Search for the cell housing the specified text and yield its [X, Y] center coordinate. 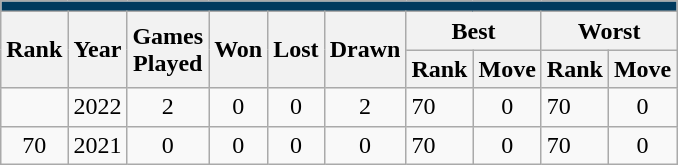
GamesPlayed [168, 50]
Lost [296, 50]
2021 [98, 145]
2022 [98, 107]
Drawn [365, 50]
Year [98, 50]
Best [474, 31]
Worst [608, 31]
Won [238, 50]
